Find where the given text appears and provide that cell's center as (x, y) coordinate. 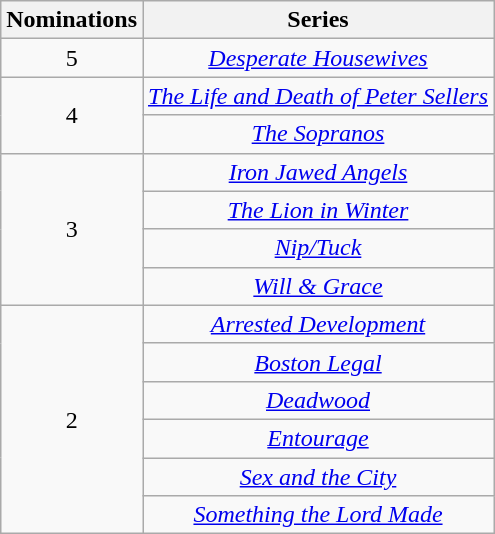
The Life and Death of Peter Sellers (318, 96)
Iron Jawed Angels (318, 172)
5 (72, 58)
Nip/Tuck (318, 248)
Series (318, 20)
4 (72, 115)
The Lion in Winter (318, 210)
3 (72, 229)
Will & Grace (318, 286)
Sex and the City (318, 477)
Desperate Housewives (318, 58)
The Sopranos (318, 134)
Something the Lord Made (318, 515)
Arrested Development (318, 324)
Entourage (318, 438)
Deadwood (318, 400)
Nominations (72, 20)
Boston Legal (318, 362)
2 (72, 419)
